Provide the (x, y) coordinate of the cell's center where the given text is located.  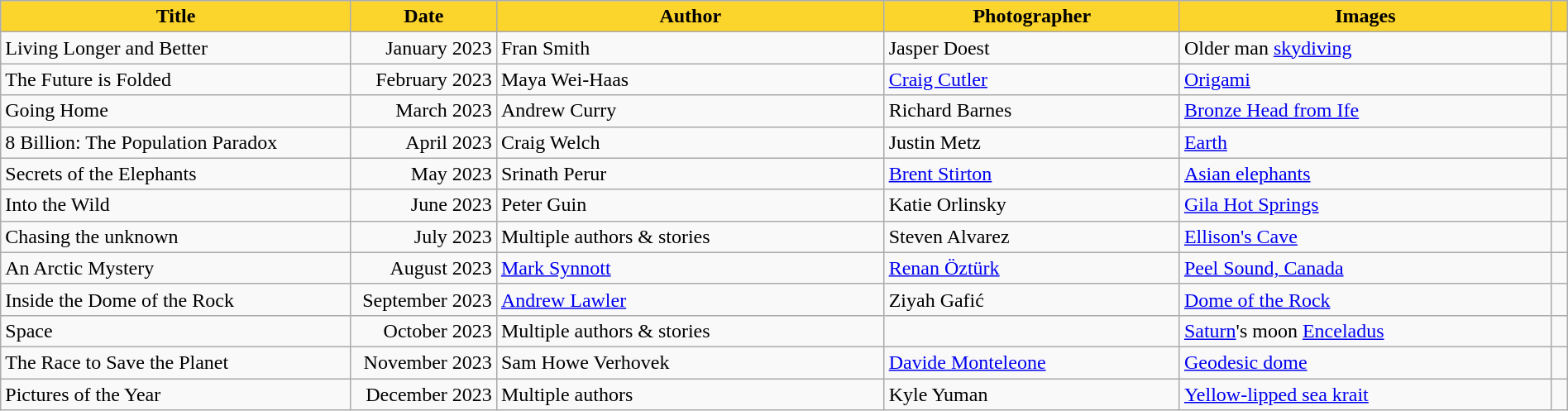
Older man skydiving (1365, 48)
Kyle Yuman (1032, 394)
March 2023 (423, 111)
August 2023 (423, 268)
Peter Guin (690, 205)
Going Home (176, 111)
Jasper Doest (1032, 48)
Peel Sound, Canada (1365, 268)
Richard Barnes (1032, 111)
Photographer (1032, 17)
The Future is Folded (176, 79)
Mark Synnott (690, 268)
Craig Cutler (1032, 79)
April 2023 (423, 142)
Maya Wei-Haas (690, 79)
Craig Welch (690, 142)
Multiple authors (690, 394)
Steven Alvarez (1032, 237)
An Arctic Mystery (176, 268)
December 2023 (423, 394)
Earth (1365, 142)
Srinath Perur (690, 174)
Andrew Lawler (690, 299)
Living Longer and Better (176, 48)
June 2023 (423, 205)
8 Billion: The Population Paradox (176, 142)
Origami (1365, 79)
October 2023 (423, 331)
The Race to Save the Planet (176, 362)
Pictures of the Year (176, 394)
Inside the Dome of the Rock (176, 299)
Images (1365, 17)
Brent Stirton (1032, 174)
Davide Monteleone (1032, 362)
Space (176, 331)
Chasing the unknown (176, 237)
Andrew Curry (690, 111)
Bronze Head from Ife (1365, 111)
Justin Metz (1032, 142)
November 2023 (423, 362)
Secrets of the Elephants (176, 174)
Author (690, 17)
Title (176, 17)
February 2023 (423, 79)
Saturn's moon Enceladus (1365, 331)
January 2023 (423, 48)
July 2023 (423, 237)
May 2023 (423, 174)
Dome of the Rock (1365, 299)
Ziyah Gafić (1032, 299)
Katie Orlinsky (1032, 205)
September 2023 (423, 299)
Date (423, 17)
Ellison's Cave (1365, 237)
Yellow-lipped sea krait (1365, 394)
Fran Smith (690, 48)
Sam Howe Verhovek (690, 362)
Gila Hot Springs (1365, 205)
Geodesic dome (1365, 362)
Asian elephants (1365, 174)
Into the Wild (176, 205)
Renan Öztürk (1032, 268)
